Identify which cell holds the provided text, then report its (x, y) central coordinate. 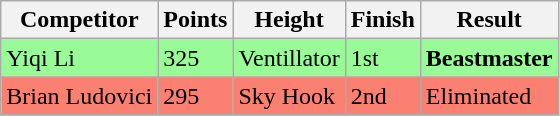
Finish (382, 20)
Result (489, 20)
Sky Hook (289, 96)
Brian Ludovici (80, 96)
Beastmaster (489, 58)
1st (382, 58)
Yiqi Li (80, 58)
Points (196, 20)
Height (289, 20)
Eliminated (489, 96)
295 (196, 96)
325 (196, 58)
2nd (382, 96)
Ventillator (289, 58)
Competitor (80, 20)
